Locate the cell with the specified text and output its [x, y] center coordinate. 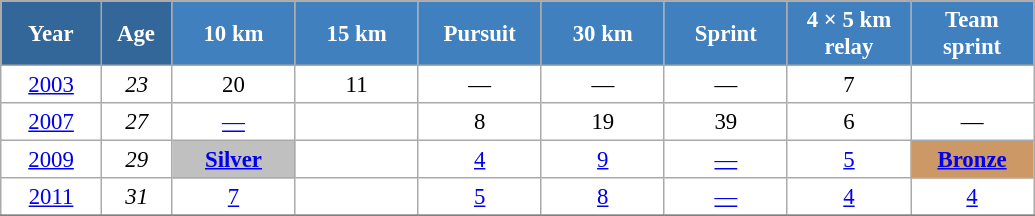
39 [726, 122]
Year [52, 34]
Age [136, 34]
Team sprint [972, 34]
15 km [356, 34]
31 [136, 197]
6 [848, 122]
Sprint [726, 34]
10 km [234, 34]
2007 [52, 122]
Pursuit [480, 34]
20 [234, 85]
2009 [52, 160]
27 [136, 122]
2003 [52, 85]
11 [356, 85]
Bronze [972, 160]
9 [602, 160]
2011 [52, 197]
23 [136, 85]
29 [136, 160]
30 km [602, 34]
19 [602, 122]
Silver [234, 160]
4 × 5 km relay [848, 34]
